Output the [X, Y] coordinate of the center of the cell containing the given text.  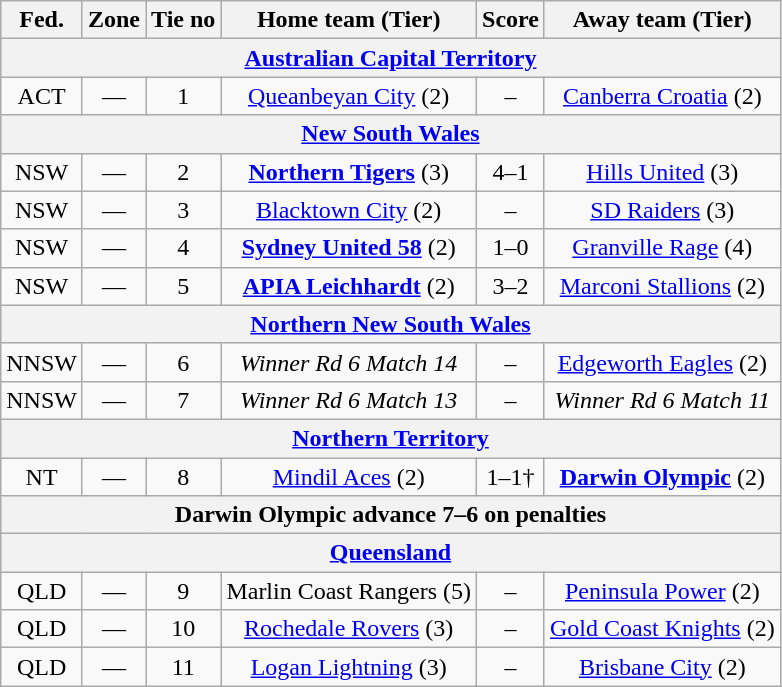
Score [511, 20]
Darwin Olympic (2) [662, 477]
Marlin Coast Rangers (5) [349, 591]
Northern Territory [390, 438]
11 [184, 667]
Gold Coast Knights (2) [662, 629]
Sydney United 58 (2) [349, 248]
Fed. [42, 20]
Northern New South Wales [390, 324]
7 [184, 400]
Peninsula Power (2) [662, 591]
Home team (Tier) [349, 20]
10 [184, 629]
9 [184, 591]
Marconi Stallions (2) [662, 286]
Zone [114, 20]
Granville Rage (4) [662, 248]
1–0 [511, 248]
SD Raiders (3) [662, 210]
New South Wales [390, 134]
3 [184, 210]
4 [184, 248]
Brisbane City (2) [662, 667]
ACT [42, 96]
4–1 [511, 172]
5 [184, 286]
1–1† [511, 477]
3–2 [511, 286]
2 [184, 172]
Queanbeyan City (2) [349, 96]
APIA Leichhardt (2) [349, 286]
Rochedale Rovers (3) [349, 629]
Mindil Aces (2) [349, 477]
Logan Lightning (3) [349, 667]
Winner Rd 6 Match 13 [349, 400]
Away team (Tier) [662, 20]
Canberra Croatia (2) [662, 96]
Tie no [184, 20]
Winner Rd 6 Match 14 [349, 362]
Northern Tigers (3) [349, 172]
Darwin Olympic advance 7–6 on penalties [390, 515]
Blacktown City (2) [349, 210]
1 [184, 96]
Australian Capital Territory [390, 58]
Winner Rd 6 Match 11 [662, 400]
Queensland [390, 553]
8 [184, 477]
Hills United (3) [662, 172]
Edgeworth Eagles (2) [662, 362]
NT [42, 477]
6 [184, 362]
